Pinpoint the cell where the given text exists, returning its [x, y] midpoint coordinate. 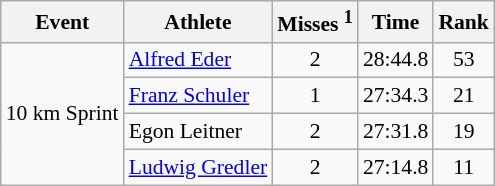
Alfred Eder [198, 60]
28:44.8 [396, 60]
Time [396, 22]
27:31.8 [396, 132]
53 [464, 60]
1 [315, 96]
Egon Leitner [198, 132]
10 km Sprint [62, 113]
Franz Schuler [198, 96]
11 [464, 167]
19 [464, 132]
Rank [464, 22]
Misses 1 [315, 22]
27:14.8 [396, 167]
21 [464, 96]
Athlete [198, 22]
Event [62, 22]
Ludwig Gredler [198, 167]
27:34.3 [396, 96]
